Provide the (X, Y) coordinate of the cell's center where the given text is located.  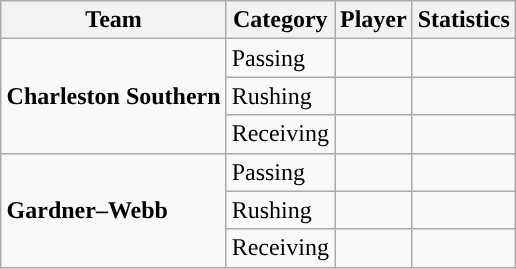
Player (373, 20)
Charleston Southern (114, 96)
Statistics (464, 20)
Category (280, 20)
Team (114, 20)
Gardner–Webb (114, 210)
